Scan for the cell matching the given text and deliver its (X, Y) coordinate at center. 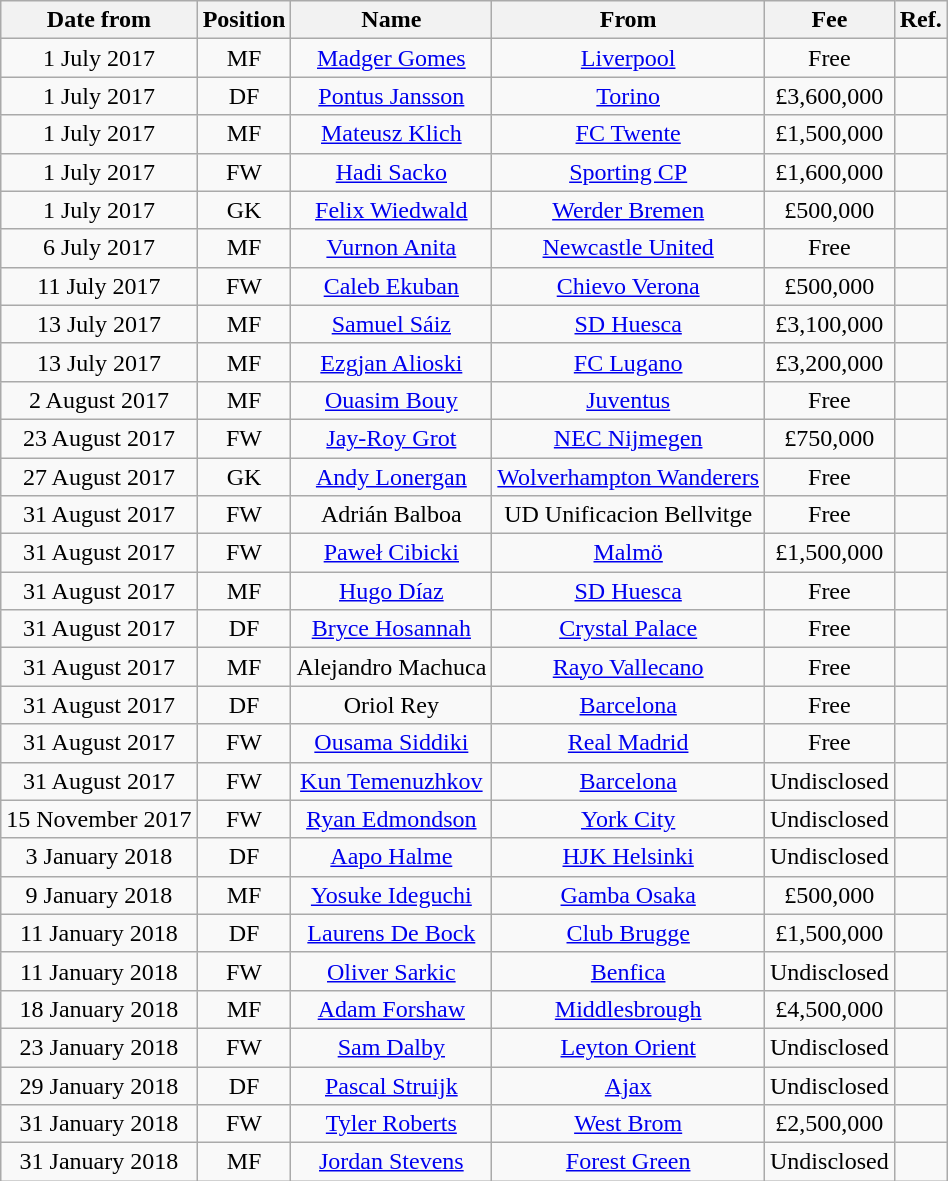
Fee (830, 20)
Oliver Sarkic (392, 971)
York City (628, 819)
23 January 2018 (99, 1047)
£4,500,000 (830, 1009)
Chievo Verona (628, 286)
23 August 2017 (99, 438)
27 August 2017 (99, 477)
Forest Green (628, 1162)
11 July 2017 (99, 286)
Real Madrid (628, 743)
Middlesbrough (628, 1009)
Jordan Stevens (392, 1162)
Date from (99, 20)
Ajax (628, 1085)
Laurens De Bock (392, 933)
Oriol Rey (392, 705)
Liverpool (628, 58)
3 January 2018 (99, 857)
West Brom (628, 1124)
Ref. (920, 20)
Bryce Hosannah (392, 629)
Samuel Sáiz (392, 324)
Paweł Cibicki (392, 553)
Malmö (628, 553)
Madger Gomes (392, 58)
18 January 2018 (99, 1009)
Caleb Ekuban (392, 286)
Adrián Balboa (392, 515)
Pascal Struijk (392, 1085)
Crystal Palace (628, 629)
Benfica (628, 971)
£3,600,000 (830, 96)
£3,100,000 (830, 324)
Torino (628, 96)
Jay-Roy Grot (392, 438)
9 January 2018 (99, 895)
Pontus Jansson (392, 96)
Adam Forshaw (392, 1009)
Gamba Osaka (628, 895)
FC Twente (628, 134)
Sam Dalby (392, 1047)
6 July 2017 (99, 248)
Ryan Edmondson (392, 819)
Leyton Orient (628, 1047)
29 January 2018 (99, 1085)
Club Brugge (628, 933)
NEC Nijmegen (628, 438)
£1,600,000 (830, 172)
Newcastle United (628, 248)
£3,200,000 (830, 362)
Position (244, 20)
Mateusz Klich (392, 134)
Ezgjan Alioski (392, 362)
UD Unificacion Bellvitge (628, 515)
Sporting CP (628, 172)
Kun Temenuzhkov (392, 781)
Alejandro Machuca (392, 667)
£2,500,000 (830, 1124)
Hadi Sacko (392, 172)
Andy Lonergan (392, 477)
Rayo Vallecano (628, 667)
Vurnon Anita (392, 248)
From (628, 20)
Aapo Halme (392, 857)
Tyler Roberts (392, 1124)
Hugo Díaz (392, 591)
Ousama Siddiki (392, 743)
Wolverhampton Wanderers (628, 477)
Name (392, 20)
Felix Wiedwald (392, 210)
£750,000 (830, 438)
15 November 2017 (99, 819)
Yosuke Ideguchi (392, 895)
2 August 2017 (99, 400)
Ouasim Bouy (392, 400)
FC Lugano (628, 362)
HJK Helsinki (628, 857)
Juventus (628, 400)
Werder Bremen (628, 210)
